Capture the cell that displays the provided text and extract its [X, Y] central coordinate. 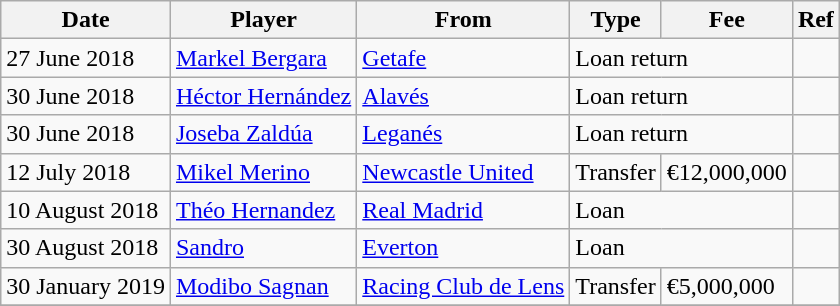
Real Madrid [464, 210]
Alavés [464, 96]
12 July 2018 [86, 172]
Théo Hernandez [263, 210]
Type [616, 20]
Ref [816, 20]
Date [86, 20]
Markel Bergara [263, 58]
Leganés [464, 134]
Mikel Merino [263, 172]
Joseba Zaldúa [263, 134]
Everton [464, 248]
Racing Club de Lens [464, 286]
Héctor Hernández [263, 96]
Sandro [263, 248]
Getafe [464, 58]
Player [263, 20]
€5,000,000 [726, 286]
27 June 2018 [86, 58]
Newcastle United [464, 172]
30 August 2018 [86, 248]
Fee [726, 20]
10 August 2018 [86, 210]
€12,000,000 [726, 172]
From [464, 20]
Modibo Sagnan [263, 286]
30 January 2019 [86, 286]
